From the cell containing the given text, extract its center point as [x, y] coordinate. 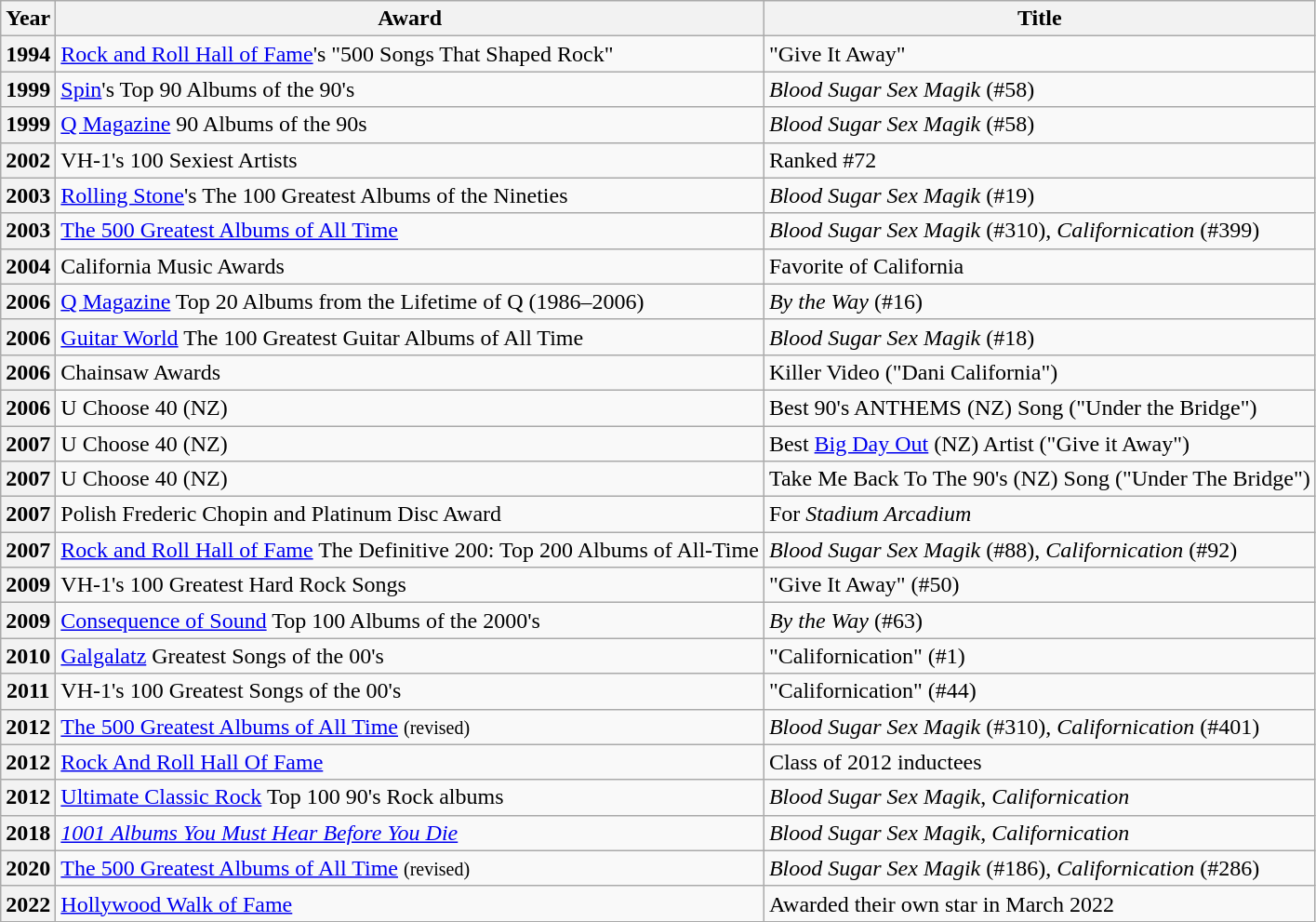
Q Magazine Top 20 Albums from the Lifetime of Q (1986–2006) [410, 301]
Best Big Day Out (NZ) Artist ("Give it Away") [1040, 444]
Rock and Roll Hall of Fame The Definitive 200: Top 200 Albums of All-Time [410, 550]
2002 [28, 160]
Class of 2012 inductees [1040, 762]
By the Way (#16) [1040, 301]
Award [410, 19]
Blood Sugar Sex Magik (#19) [1040, 195]
Rolling Stone's The 100 Greatest Albums of the Nineties [410, 195]
Guitar World The 100 Greatest Guitar Albums of All Time [410, 337]
Polish Frederic Chopin and Platinum Disc Award [410, 514]
Take Me Back To The 90's (NZ) Song ("Under The Bridge") [1040, 479]
VH-1's 100 Greatest Songs of the 00's [410, 691]
VH-1's 100 Greatest Hard Rock Songs [410, 585]
Killer Video ("Dani California") [1040, 372]
Favorite of California [1040, 266]
Hollywood Walk of Fame [410, 903]
2010 [28, 656]
For Stadium Arcadium [1040, 514]
Title [1040, 19]
2004 [28, 266]
Chainsaw Awards [410, 372]
Blood Sugar Sex Magik (#18) [1040, 337]
Awarded their own star in March 2022 [1040, 903]
2020 [28, 868]
By the Way (#63) [1040, 621]
Spin's Top 90 Albums of the 90's [410, 89]
Consequence of Sound Top 100 Albums of the 2000's [410, 621]
1001 Albums You Must Hear Before You Die [410, 833]
California Music Awards [410, 266]
Blood Sugar Sex Magik (#310), Californication (#401) [1040, 727]
Rock And Roll Hall Of Fame [410, 762]
Year [28, 19]
2022 [28, 903]
Galgalatz Greatest Songs of the 00's [410, 656]
Blood Sugar Sex Magik (#186), Californication (#286) [1040, 868]
2018 [28, 833]
Blood Sugar Sex Magik (#310), Californication (#399) [1040, 231]
"Give It Away" (#50) [1040, 585]
Ranked #72 [1040, 160]
1994 [28, 54]
The 500 Greatest Albums of All Time [410, 231]
Best 90's ANTHEMS (NZ) Song ("Under the Bridge") [1040, 408]
VH-1's 100 Sexiest Artists [410, 160]
Ultimate Classic Rock Top 100 90's Rock albums [410, 797]
2011 [28, 691]
Rock and Roll Hall of Fame's "500 Songs That Shaped Rock" [410, 54]
"Californication" (#44) [1040, 691]
Q Magazine 90 Albums of the 90s [410, 125]
Blood Sugar Sex Magik (#88), Californication (#92) [1040, 550]
"Californication" (#1) [1040, 656]
"Give It Away" [1040, 54]
